Locate the cell with the specified text and output its [X, Y] center coordinate. 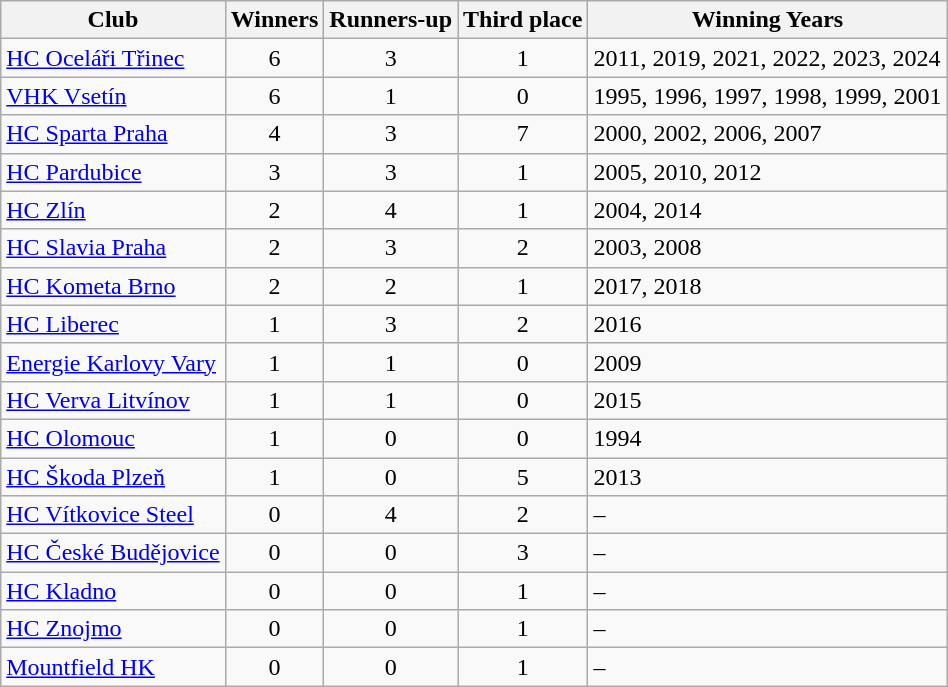
2013 [768, 477]
VHK Vsetín [113, 96]
2009 [768, 362]
HC Liberec [113, 324]
7 [523, 134]
2005, 2010, 2012 [768, 172]
HC Slavia Praha [113, 248]
HC Pardubice [113, 172]
2011, 2019, 2021, 2022, 2023, 2024 [768, 58]
Third place [523, 20]
HC České Budějovice [113, 553]
2003, 2008 [768, 248]
HC Znojmo [113, 629]
5 [523, 477]
HC Vítkovice Steel [113, 515]
2004, 2014 [768, 210]
Winning Years [768, 20]
2017, 2018 [768, 286]
Mountfield HK [113, 667]
HC Verva Litvínov [113, 400]
HC Oceláři Třinec [113, 58]
Runners-up [391, 20]
1995, 1996, 1997, 1998, 1999, 2001 [768, 96]
Winners [274, 20]
2016 [768, 324]
Club [113, 20]
HC Sparta Praha [113, 134]
HC Kladno [113, 591]
1994 [768, 438]
HC Škoda Plzeň [113, 477]
HC Zlín [113, 210]
HC Olomouc [113, 438]
Energie Karlovy Vary [113, 362]
2015 [768, 400]
2000, 2002, 2006, 2007 [768, 134]
HC Kometa Brno [113, 286]
